From the cell containing the given text, extract its center point as [x, y] coordinate. 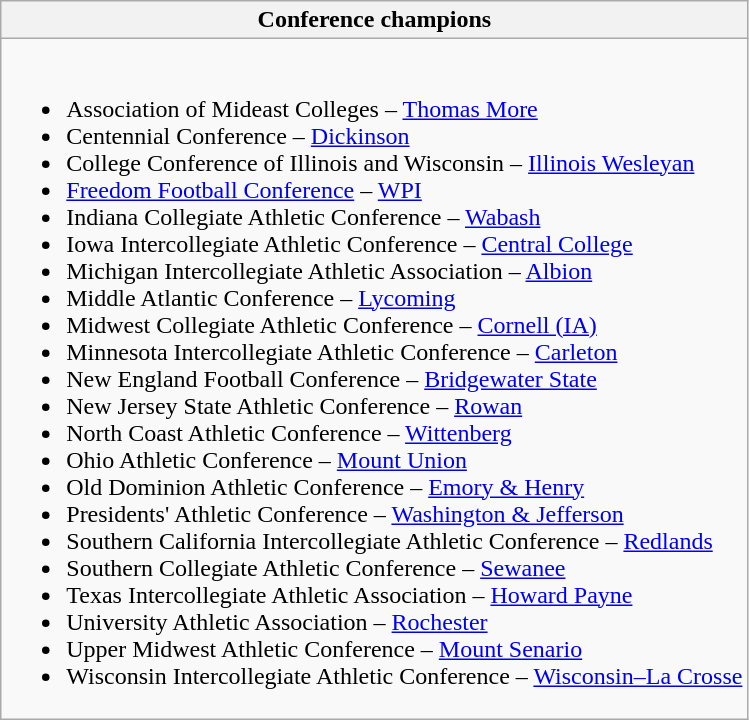
Conference champions [374, 20]
